Detect which cell encompasses the target text, then output its (X, Y) center coordinate. 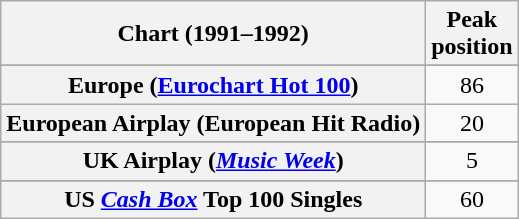
20 (472, 123)
Europe (Eurochart Hot 100) (214, 85)
86 (472, 85)
5 (472, 161)
60 (472, 199)
US Cash Box Top 100 Singles (214, 199)
UK Airplay (Music Week) (214, 161)
Chart (1991–1992) (214, 34)
Peakposition (472, 34)
European Airplay (European Hit Radio) (214, 123)
